Find where the given text appears and provide that cell's center as [X, Y] coordinate. 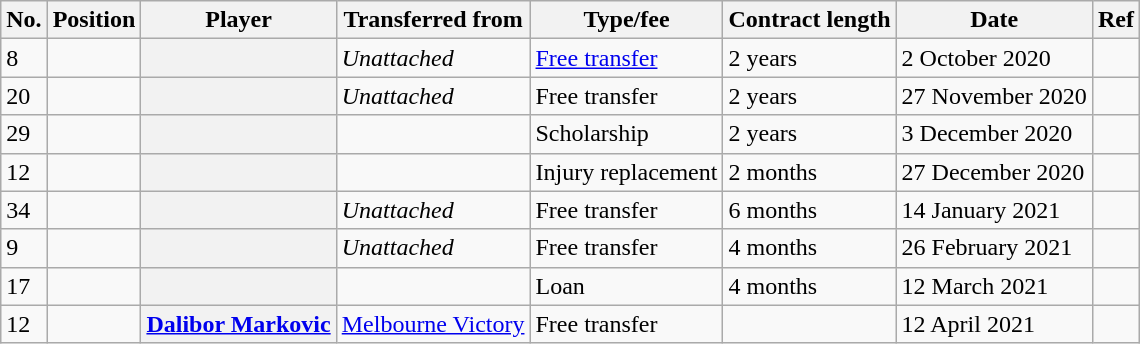
6 months [810, 210]
Player [238, 20]
Dalibor Markovic [238, 324]
2 months [810, 172]
Ref [1116, 20]
14 January 2021 [994, 210]
2 October 2020 [994, 58]
3 December 2020 [994, 134]
27 December 2020 [994, 172]
No. [24, 20]
34 [24, 210]
Transferred from [433, 20]
Loan [626, 286]
12 April 2021 [994, 324]
17 [24, 286]
Scholarship [626, 134]
Injury replacement [626, 172]
9 [24, 248]
27 November 2020 [994, 96]
Date [994, 20]
12 March 2021 [994, 286]
29 [24, 134]
Melbourne Victory [433, 324]
20 [24, 96]
Type/fee [626, 20]
Contract length [810, 20]
Position [94, 20]
8 [24, 58]
26 February 2021 [994, 248]
